Pinpoint the cell where the given text exists, returning its (X, Y) midpoint coordinate. 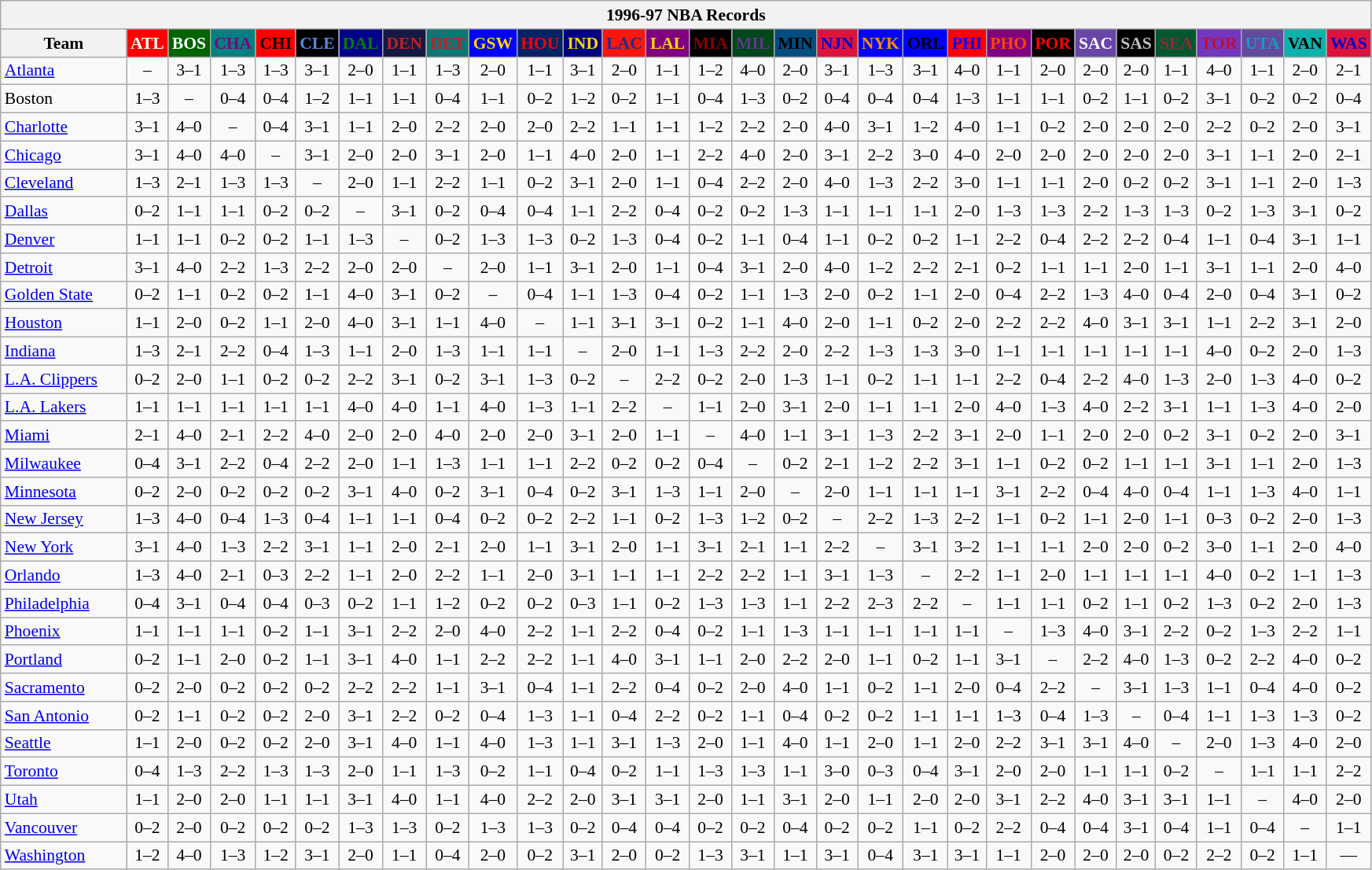
Seattle (64, 743)
TOR (1219, 43)
Indiana (64, 352)
DEN (404, 43)
Houston (64, 323)
WAS (1349, 43)
Orlando (64, 576)
Denver (64, 239)
NJN (837, 43)
SAC (1096, 43)
Washington (64, 856)
Boston (64, 99)
CHI (275, 43)
ATL (148, 43)
Atlanta (64, 71)
Toronto (64, 772)
Philadelphia (64, 603)
Team (64, 43)
Golden State (64, 295)
New Jersey (64, 519)
GSW (494, 43)
CHA (233, 43)
— (1349, 856)
Miami (64, 436)
2–3 (881, 603)
SAS (1136, 43)
Dallas (64, 212)
L.A. Clippers (64, 379)
Portland (64, 660)
IND (583, 43)
1996-97 NBA Records (686, 15)
Chicago (64, 155)
ORL (926, 43)
Vancouver (64, 828)
LAL (668, 43)
BOS (189, 43)
MIA (710, 43)
Milwaukee (64, 463)
3–2 (967, 547)
SEA (1176, 43)
VAN (1305, 43)
Phoenix (64, 632)
Utah (64, 800)
UTA (1263, 43)
New York (64, 547)
LAC (624, 43)
Minnesota (64, 492)
HOU (539, 43)
NYK (881, 43)
Cleveland (64, 183)
Sacramento (64, 688)
MIN (795, 43)
POR (1053, 43)
DET (448, 43)
DAL (361, 43)
San Antonio (64, 716)
MIL (753, 43)
PHO (1008, 43)
Charlotte (64, 127)
PHI (967, 43)
L.A. Lakers (64, 407)
Detroit (64, 267)
CLE (318, 43)
